Output the [X, Y] coordinate of the center of the cell containing the given text.  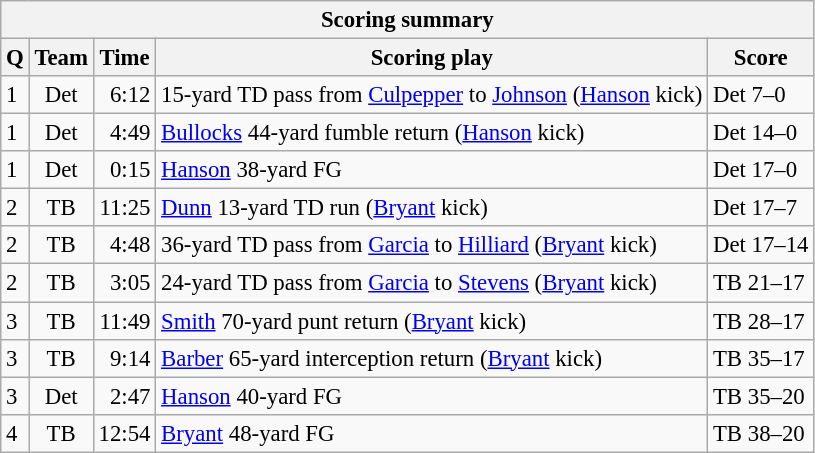
Det 14–0 [761, 133]
6:12 [124, 95]
TB 35–20 [761, 396]
Bullocks 44-yard fumble return (Hanson kick) [432, 133]
Barber 65-yard interception return (Bryant kick) [432, 358]
11:25 [124, 208]
TB 21–17 [761, 283]
Det 17–7 [761, 208]
Q [15, 58]
Det 7–0 [761, 95]
15-yard TD pass from Culpepper to Johnson (Hanson kick) [432, 95]
Dunn 13-yard TD run (Bryant kick) [432, 208]
Scoring play [432, 58]
Scoring summary [408, 20]
Hanson 40-yard FG [432, 396]
0:15 [124, 170]
36-yard TD pass from Garcia to Hilliard (Bryant kick) [432, 245]
Bryant 48-yard FG [432, 433]
9:14 [124, 358]
Smith 70-yard punt return (Bryant kick) [432, 321]
Time [124, 58]
12:54 [124, 433]
Hanson 38-yard FG [432, 170]
Score [761, 58]
2:47 [124, 396]
3:05 [124, 283]
Det 17–14 [761, 245]
4:49 [124, 133]
4 [15, 433]
TB 28–17 [761, 321]
24-yard TD pass from Garcia to Stevens (Bryant kick) [432, 283]
Det 17–0 [761, 170]
11:49 [124, 321]
4:48 [124, 245]
TB 35–17 [761, 358]
TB 38–20 [761, 433]
Team [61, 58]
